Provide the [X, Y] coordinate of the cell's center where the given text is located.  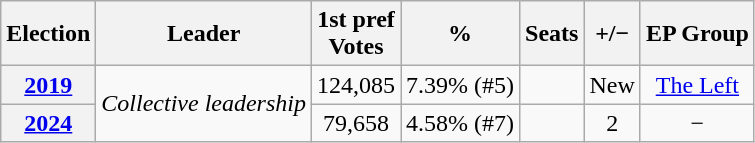
2024 [48, 123]
Leader [204, 34]
− [697, 123]
New [612, 85]
Collective leadership [204, 104]
+/− [612, 34]
2 [612, 123]
EP Group [697, 34]
79,658 [356, 123]
4.58% (#7) [460, 123]
The Left [697, 85]
7.39% (#5) [460, 85]
2019 [48, 85]
Election [48, 34]
% [460, 34]
124,085 [356, 85]
1st prefVotes [356, 34]
Seats [552, 34]
